Return the (x, y) coordinate for the center point of the cell that contains the specified text.  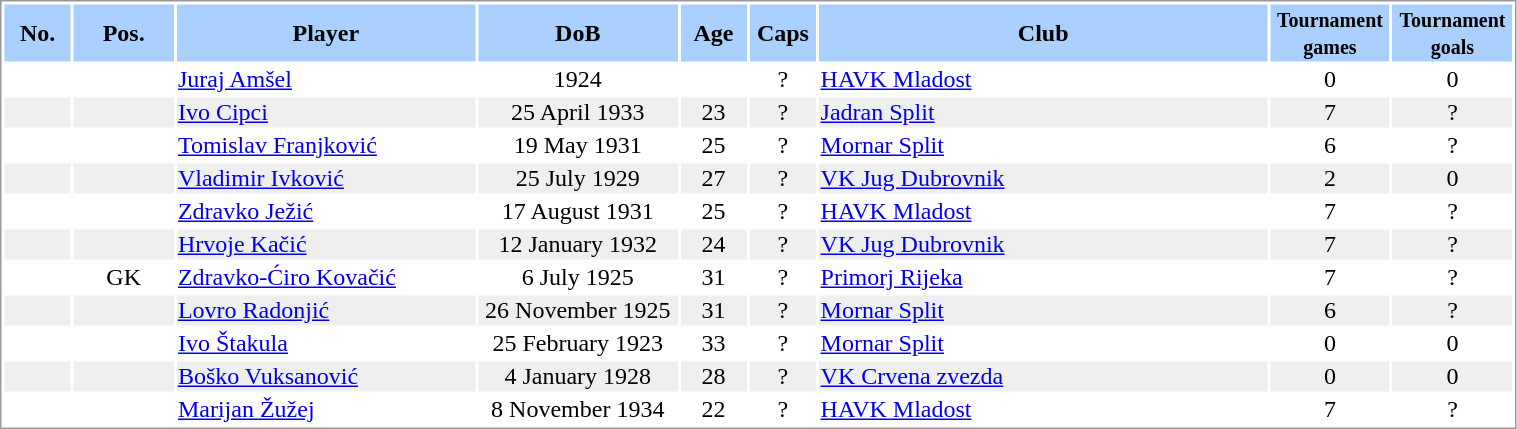
Tournamentgoals (1453, 32)
Club (1043, 32)
19 May 1931 (578, 145)
Pos. (124, 32)
25 February 1923 (578, 343)
GK (124, 277)
Ivo Štakula (326, 343)
Lovro Radonjić (326, 311)
No. (37, 32)
26 November 1925 (578, 311)
Vladimir Ivković (326, 179)
6 July 1925 (578, 277)
Zdravko Ježić (326, 211)
Tournamentgames (1330, 32)
25 July 1929 (578, 179)
28 (713, 377)
Juraj Amšel (326, 79)
Tomislav Franjković (326, 145)
VK Crvena zvezda (1043, 377)
Player (326, 32)
Boško Vuksanović (326, 377)
Hrvoje Kačić (326, 245)
17 August 1931 (578, 211)
1924 (578, 79)
24 (713, 245)
12 January 1932 (578, 245)
27 (713, 179)
2 (1330, 179)
23 (713, 113)
Primorj Rijeka (1043, 277)
25 April 1933 (578, 113)
Marijan Žužej (326, 409)
Zdravko-Ćiro Kovačić (326, 277)
Caps (783, 32)
Ivo Cipci (326, 113)
Age (713, 32)
Jadran Split (1043, 113)
33 (713, 343)
22 (713, 409)
DoB (578, 32)
8 November 1934 (578, 409)
4 January 1928 (578, 377)
